Determine the (x, y) coordinate at the center of the cell enclosing the given text.  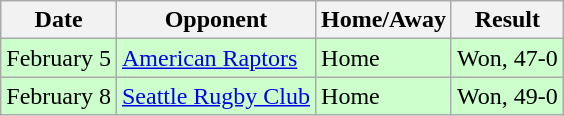
Won, 47-0 (507, 58)
Won, 49-0 (507, 96)
February 5 (59, 58)
American Raptors (216, 58)
Opponent (216, 20)
Result (507, 20)
Date (59, 20)
Home/Away (384, 20)
Seattle Rugby Club (216, 96)
February 8 (59, 96)
